From the cell containing the given text, extract its center point as (x, y) coordinate. 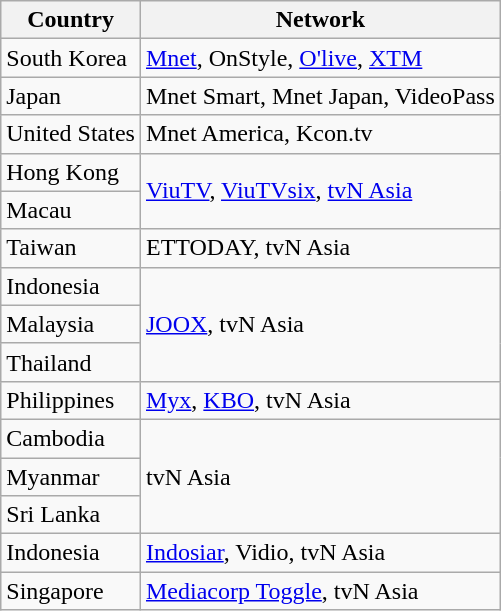
Hong Kong (71, 172)
Japan (71, 96)
Thailand (71, 362)
Macau (71, 210)
Mnet Smart, Mnet Japan, VideoPass (320, 96)
Philippines (71, 400)
JOOX, tvN Asia (320, 324)
ETTODAY, tvN Asia (320, 248)
Sri Lanka (71, 515)
ViuTV, ViuTVsix, tvN Asia (320, 191)
Indosiar, Vidio, tvN Asia (320, 553)
Network (320, 20)
Mediacorp Toggle, tvN Asia (320, 591)
Mnet America, Kcon.tv (320, 134)
Taiwan (71, 248)
Country (71, 20)
Myx, KBO, tvN Asia (320, 400)
Mnet, OnStyle, O'live, XTM (320, 58)
United States (71, 134)
tvN Asia (320, 476)
South Korea (71, 58)
Singapore (71, 591)
Cambodia (71, 438)
Myanmar (71, 477)
Malaysia (71, 324)
